Provide the [X, Y] coordinate of the cell's center where the given text is located.  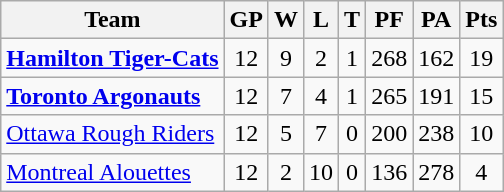
268 [390, 58]
200 [390, 134]
265 [390, 96]
Pts [482, 20]
191 [436, 96]
PA [436, 20]
Team [112, 20]
PF [390, 20]
T [352, 20]
Hamilton Tiger-Cats [112, 58]
GP [246, 20]
15 [482, 96]
Ottawa Rough Riders [112, 134]
Toronto Argonauts [112, 96]
162 [436, 58]
W [286, 20]
19 [482, 58]
9 [286, 58]
L [320, 20]
Montreal Alouettes [112, 172]
5 [286, 134]
278 [436, 172]
238 [436, 134]
136 [390, 172]
